Pinpoint the cell where the given text exists, returning its [x, y] midpoint coordinate. 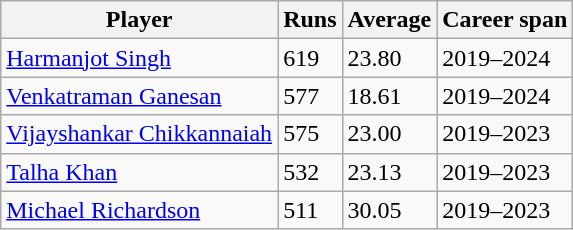
Harmanjot Singh [140, 58]
Career span [505, 20]
23.13 [390, 172]
577 [310, 96]
Average [390, 20]
Player [140, 20]
23.80 [390, 58]
Venkatraman Ganesan [140, 96]
Runs [310, 20]
23.00 [390, 134]
619 [310, 58]
511 [310, 210]
30.05 [390, 210]
Talha Khan [140, 172]
575 [310, 134]
18.61 [390, 96]
532 [310, 172]
Michael Richardson [140, 210]
Vijayshankar Chikkannaiah [140, 134]
